Locate the cell with the specified text and output its [x, y] center coordinate. 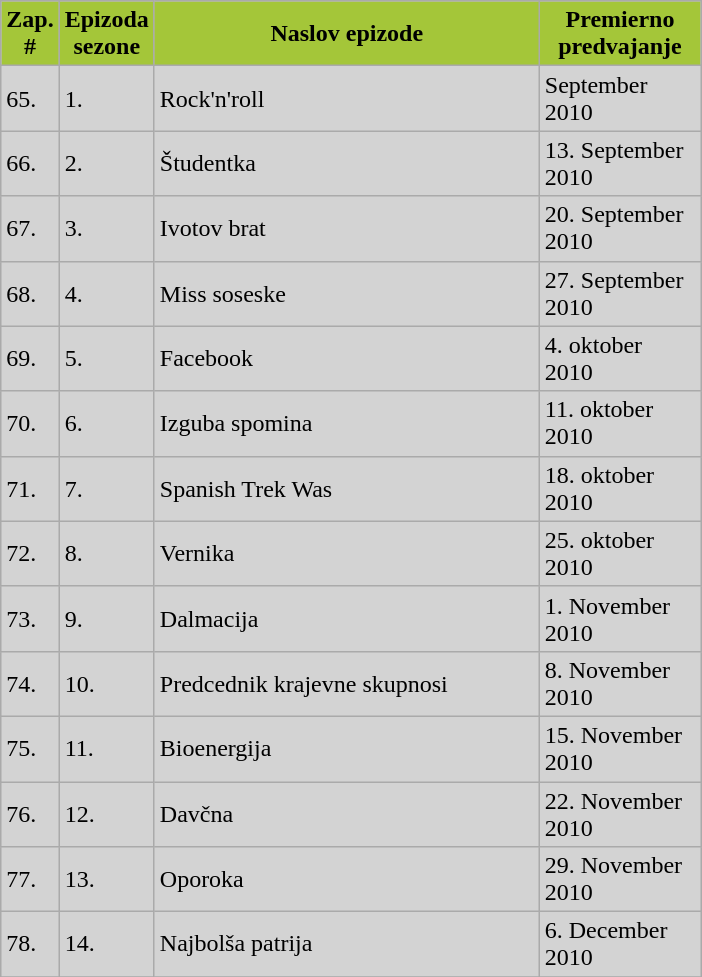
Zap.# [30, 34]
6. December 2010 [620, 944]
11. oktober 2010 [620, 424]
Facebook [346, 358]
Naslov epizode [346, 34]
Rock'n'roll [346, 98]
74. [30, 684]
3. [106, 228]
8. November 2010 [620, 684]
6. [106, 424]
70. [30, 424]
Študentka [346, 164]
25. oktober 2010 [620, 554]
66. [30, 164]
Epizodasezone [106, 34]
14. [106, 944]
67. [30, 228]
4. oktober 2010 [620, 358]
9. [106, 618]
7. [106, 488]
Predcednik krajevne skupnosi [346, 684]
13. September 2010 [620, 164]
Davčna [346, 814]
1. November 2010 [620, 618]
1. [106, 98]
18. oktober 2010 [620, 488]
68. [30, 294]
Miss soseske [346, 294]
12. [106, 814]
29. November 2010 [620, 880]
65. [30, 98]
15. November 2010 [620, 748]
11. [106, 748]
Ivotov brat [346, 228]
73. [30, 618]
13. [106, 880]
Vernika [346, 554]
27. September 2010 [620, 294]
69. [30, 358]
71. [30, 488]
4. [106, 294]
10. [106, 684]
Premiernopredvajanje [620, 34]
8. [106, 554]
Dalmacija [346, 618]
20. September 2010 [620, 228]
Najbolša patrija [346, 944]
Izguba spomina [346, 424]
72. [30, 554]
5. [106, 358]
22. November 2010 [620, 814]
Oporoka [346, 880]
77. [30, 880]
75. [30, 748]
Bioenergija [346, 748]
76. [30, 814]
Spanish Trek Was [346, 488]
78. [30, 944]
September 2010 [620, 98]
2. [106, 164]
